Provide the (x, y) coordinate of the cell's center where the given text is located.  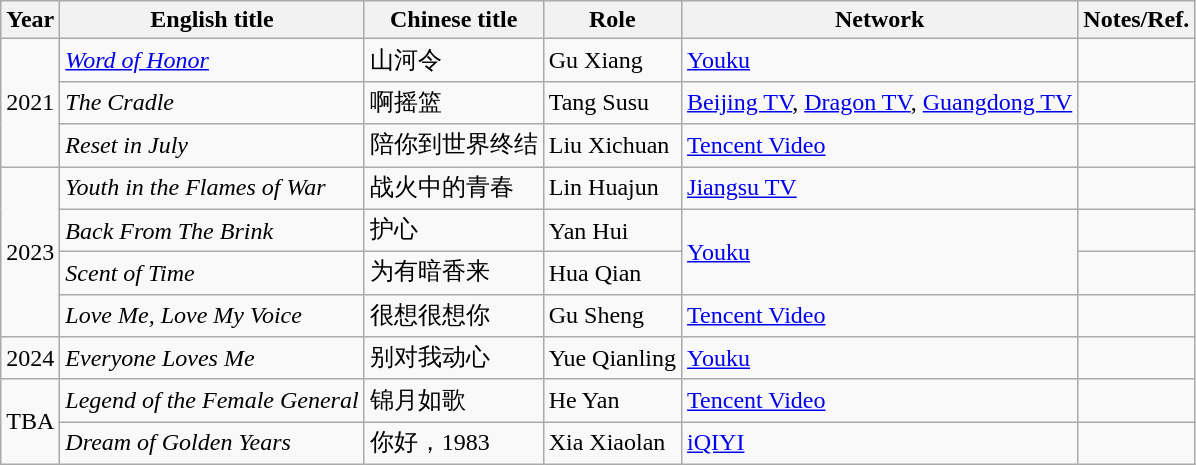
Chinese title (454, 20)
Word of Honor (212, 60)
别对我动心 (454, 358)
山河令 (454, 60)
Everyone Loves Me (212, 358)
Beijing TV, Dragon TV, Guangdong TV (880, 102)
TBA (30, 422)
Xia Xiaolan (612, 444)
Legend of the Female General (212, 400)
战火中的青春 (454, 188)
Gu Xiang (612, 60)
Dream of Golden Years (212, 444)
Network (880, 20)
啊摇篮 (454, 102)
陪你到世界终结 (454, 146)
2024 (30, 358)
Hua Qian (612, 274)
iQIYI (880, 444)
Role (612, 20)
Liu Xichuan (612, 146)
2023 (30, 251)
Notes/Ref. (1136, 20)
Reset in July (212, 146)
很想很想你 (454, 316)
Yue Qianling (612, 358)
Back From The Brink (212, 230)
Year (30, 20)
锦月如歌 (454, 400)
Tang Susu (612, 102)
Gu Sheng (612, 316)
Youth in the Flames of War (212, 188)
English title (212, 20)
He Yan (612, 400)
为有暗香来 (454, 274)
护心 (454, 230)
The Cradle (212, 102)
你好，1983 (454, 444)
2021 (30, 103)
Jiangsu TV (880, 188)
Yan Hui (612, 230)
Lin Huajun (612, 188)
Scent of Time (212, 274)
Love Me, Love My Voice (212, 316)
